Determine the (x, y) coordinate at the center of the cell enclosing the given text.  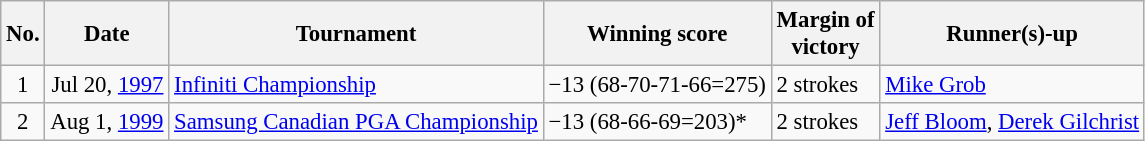
Aug 1, 1999 (107, 122)
Mike Grob (1012, 85)
Date (107, 34)
Jeff Bloom, Derek Gilchrist (1012, 122)
−13 (68-66-69=203)* (657, 122)
Winning score (657, 34)
2 (23, 122)
Jul 20, 1997 (107, 85)
No. (23, 34)
Runner(s)-up (1012, 34)
Samsung Canadian PGA Championship (356, 122)
−13 (68-70-71-66=275) (657, 85)
1 (23, 85)
Margin ofvictory (826, 34)
Infiniti Championship (356, 85)
Tournament (356, 34)
